Search for the cell housing the specified text and yield its [X, Y] center coordinate. 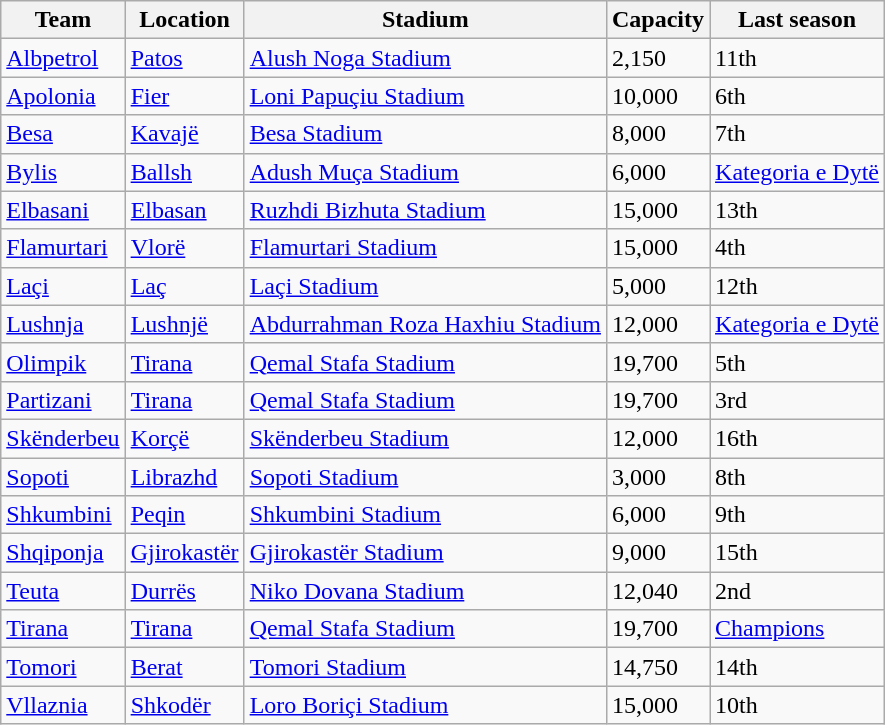
9th [798, 515]
Abdurrahman Roza Haxhiu Stadium [425, 324]
Laçi [63, 286]
Shkumbini [63, 515]
5,000 [658, 286]
Ruzhdi Bizhuta Stadium [425, 210]
Shkumbini Stadium [425, 515]
12,040 [658, 591]
8,000 [658, 134]
Flamurtari Stadium [425, 248]
Tomori Stadium [425, 667]
Champions [798, 629]
Fier [184, 96]
5th [798, 362]
4th [798, 248]
Partizani [63, 400]
Shkodër [184, 705]
Alush Noga Stadium [425, 58]
6th [798, 96]
15th [798, 553]
Loro Boriçi Stadium [425, 705]
Teuta [63, 591]
Sopoti [63, 477]
16th [798, 438]
11th [798, 58]
Gjirokastër Stadium [425, 553]
Patos [184, 58]
Laçi Stadium [425, 286]
Vllaznia [63, 705]
3,000 [658, 477]
Tomori [63, 667]
8th [798, 477]
Stadium [425, 20]
Elbasani [63, 210]
Lushnjë [184, 324]
14,750 [658, 667]
10th [798, 705]
Kavajë [184, 134]
7th [798, 134]
Vlorë [184, 248]
Team [63, 20]
Peqin [184, 515]
Sopoti Stadium [425, 477]
Albpetrol [63, 58]
Besa Stadium [425, 134]
Capacity [658, 20]
Bylis [63, 172]
Elbasan [184, 210]
Besa [63, 134]
Laç [184, 286]
12th [798, 286]
Niko Dovana Stadium [425, 591]
Korçë [184, 438]
2,150 [658, 58]
Olimpik [63, 362]
Shqiponja [63, 553]
Lushnja [63, 324]
Apolonia [63, 96]
Durrës [184, 591]
Librazhd [184, 477]
10,000 [658, 96]
Flamurtari [63, 248]
Berat [184, 667]
Last season [798, 20]
Ballsh [184, 172]
Skënderbeu Stadium [425, 438]
3rd [798, 400]
2nd [798, 591]
Gjirokastër [184, 553]
13th [798, 210]
14th [798, 667]
9,000 [658, 553]
Adush Muça Stadium [425, 172]
Skënderbeu [63, 438]
Loni Papuçiu Stadium [425, 96]
Location [184, 20]
